Capture the cell that displays the provided text and extract its [X, Y] central coordinate. 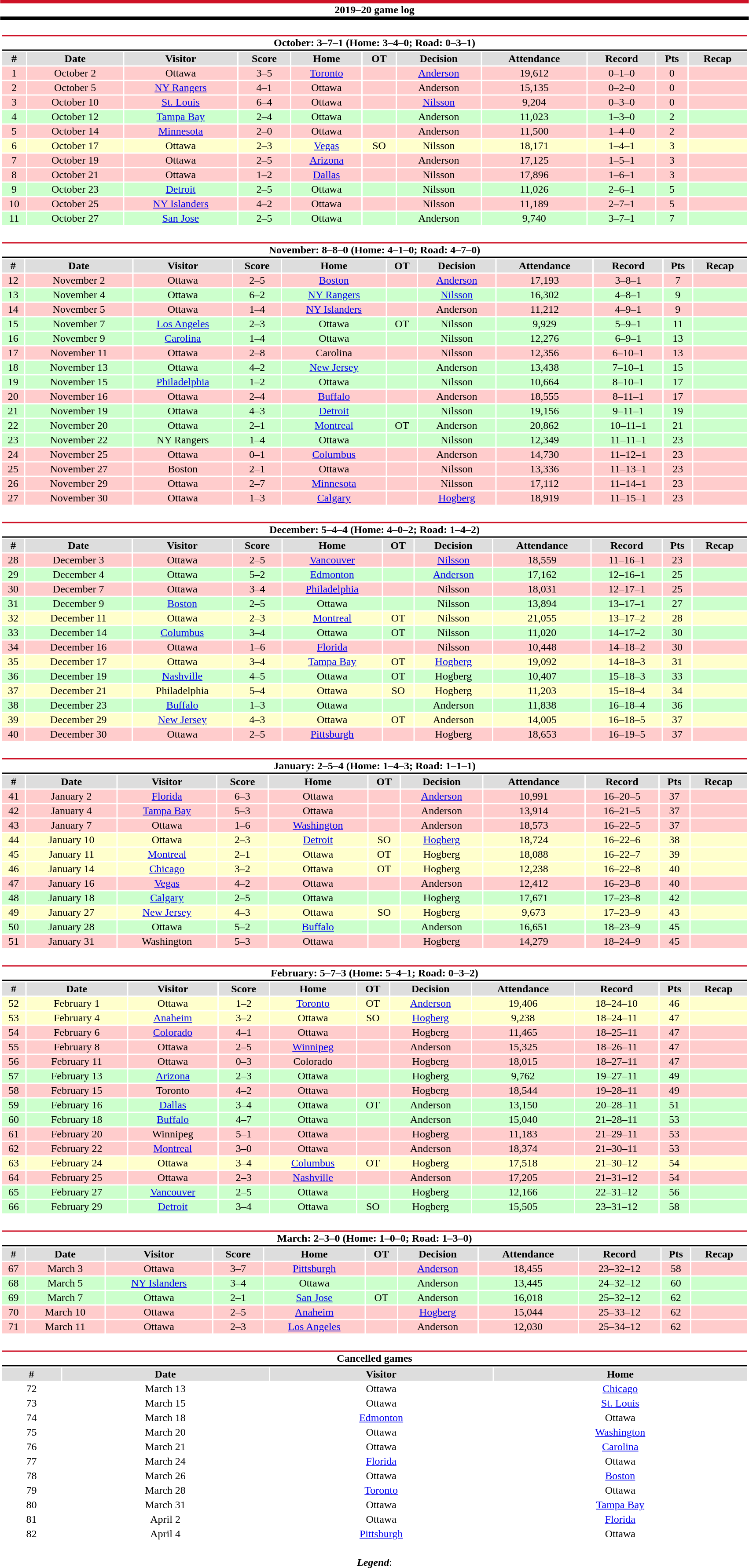
12,030 [528, 1327]
October 25 [75, 204]
December 9 [78, 604]
October 27 [75, 219]
November 19 [79, 411]
December 14 [78, 633]
January 28 [71, 927]
24 [13, 454]
76 [32, 1447]
29 [13, 575]
December 7 [78, 589]
December 21 [78, 691]
February 22 [77, 1148]
19,406 [523, 1003]
22 [13, 425]
November 9 [79, 338]
2019–20 game log [374, 10]
17,125 [534, 161]
November 4 [79, 295]
8–10–1 [628, 382]
6–4 [264, 102]
October 12 [75, 117]
12–16–1 [627, 575]
2–0 [264, 132]
20 [13, 396]
18,171 [534, 146]
January 11 [71, 855]
11,838 [542, 705]
0–2–0 [621, 88]
December 4 [78, 575]
32 [13, 618]
41 [13, 797]
4–8–1 [628, 295]
0–3–0 [621, 102]
18–24–10 [616, 1003]
18–24–9 [622, 942]
November 11 [79, 353]
10–11–1 [628, 425]
8–11–1 [628, 396]
March 26 [165, 1476]
16–19–5 [627, 734]
14–18–3 [627, 662]
March 28 [165, 1491]
25–33–12 [620, 1312]
11–11–1 [628, 440]
February 4 [77, 1018]
March 24 [165, 1462]
6–2 [257, 295]
71 [13, 1327]
February 18 [77, 1119]
December 19 [78, 676]
13,336 [544, 469]
20–28–11 [616, 1105]
January 16 [71, 884]
16,018 [528, 1298]
January 18 [71, 898]
January 27 [71, 913]
77 [32, 1462]
11,189 [534, 204]
January 31 [71, 942]
18,031 [542, 589]
17–23–8 [622, 898]
12,356 [544, 353]
44 [13, 840]
18,653 [542, 734]
November 25 [79, 454]
17,518 [523, 1163]
2–6–1 [621, 190]
9,204 [534, 102]
18,724 [533, 840]
16–18–5 [627, 720]
12,349 [544, 440]
9–11–1 [628, 411]
11,203 [542, 691]
17–23–9 [622, 913]
11,500 [534, 132]
February 8 [77, 1047]
January 4 [71, 811]
9,238 [523, 1018]
68 [13, 1283]
9,673 [533, 913]
21–30–12 [616, 1163]
3–7 [238, 1269]
12,238 [533, 869]
11,023 [534, 117]
9,929 [544, 324]
61 [14, 1134]
14,005 [542, 720]
April 4 [165, 1534]
23–32–12 [620, 1269]
November 7 [79, 324]
January 14 [71, 869]
10,448 [542, 647]
3–7–1 [621, 219]
16–21–5 [622, 811]
15–18–3 [627, 676]
March 10 [65, 1312]
October: 3–7–1 (Home: 3–4–0; Road: 0–3–1) [374, 43]
15–18–4 [627, 691]
79 [32, 1491]
25–32–12 [620, 1298]
18,088 [533, 855]
March 15 [165, 1404]
February 11 [77, 1061]
16–22–5 [622, 826]
22–31–12 [616, 1192]
March 7 [65, 1298]
16–20–5 [622, 797]
6–3 [242, 797]
18,015 [523, 1061]
February 27 [77, 1192]
11–15–1 [628, 498]
October 23 [75, 190]
63 [14, 1163]
February 29 [77, 1206]
October 10 [75, 102]
26 [13, 483]
21,055 [542, 618]
November 30 [79, 498]
18,374 [523, 1148]
13,445 [528, 1283]
January 10 [71, 840]
March 18 [165, 1418]
October 17 [75, 146]
48 [13, 898]
February 6 [77, 1032]
17,193 [544, 280]
7–10–1 [628, 367]
February 15 [77, 1090]
19,092 [542, 662]
March 3 [65, 1269]
16–18–4 [627, 705]
1–6–1 [621, 175]
11–13–1 [628, 469]
13,914 [533, 811]
20,862 [544, 425]
50 [13, 927]
80 [32, 1505]
52 [14, 1003]
16–22–7 [622, 855]
9,762 [523, 1076]
October 19 [75, 161]
December 16 [78, 647]
19–27–11 [616, 1076]
19,612 [534, 73]
December 17 [78, 662]
66 [14, 1206]
December 3 [78, 560]
14–18–2 [627, 647]
74 [32, 1418]
21–29–11 [616, 1134]
February 24 [77, 1163]
0–1–0 [621, 73]
25–34–12 [620, 1327]
October 21 [75, 175]
12 [13, 280]
15,044 [528, 1312]
6 [14, 146]
4–7 [243, 1119]
11,183 [523, 1134]
December 29 [78, 720]
November 29 [79, 483]
14,279 [533, 942]
March 5 [65, 1283]
January: 2–5–4 (Home: 1–4–3; Road: 1–1–1) [374, 766]
10 [14, 204]
February 20 [77, 1134]
11–14–1 [628, 483]
11,026 [534, 190]
January 7 [71, 826]
6–10–1 [628, 353]
72 [32, 1389]
17,205 [523, 1177]
November 27 [79, 469]
16 [13, 338]
59 [14, 1105]
January 2 [71, 797]
13–17–1 [627, 604]
2–8 [257, 353]
October 5 [75, 88]
12,276 [544, 338]
67 [13, 1269]
13,438 [544, 367]
18,919 [544, 498]
18–24–11 [616, 1018]
21–31–12 [616, 1177]
82 [32, 1534]
21–28–11 [616, 1119]
1–3–0 [621, 117]
16–23–8 [622, 884]
October 2 [75, 73]
18–26–11 [616, 1047]
November: 8–8–0 (Home: 4–1–0; Road: 4–7–0) [374, 250]
April 2 [165, 1520]
24–32–12 [620, 1283]
December 30 [78, 734]
5–1 [243, 1134]
December 23 [78, 705]
February 1 [77, 1003]
November 13 [79, 367]
21–30–11 [616, 1148]
0–3 [243, 1061]
15,040 [523, 1119]
2–7–1 [621, 204]
11–12–1 [628, 454]
18–23–9 [622, 927]
March 20 [165, 1433]
18–27–11 [616, 1061]
16–22–6 [622, 840]
11–16–1 [627, 560]
18–25–11 [616, 1032]
February 25 [77, 1177]
March 31 [165, 1505]
12,166 [523, 1192]
18,455 [528, 1269]
October 14 [75, 132]
3–0 [243, 1148]
14,730 [544, 454]
19,156 [544, 411]
1–5–1 [621, 161]
3–5 [264, 73]
64 [14, 1177]
8 [14, 175]
12,412 [533, 884]
18,573 [533, 826]
81 [32, 1520]
March 11 [65, 1327]
16,651 [533, 927]
18,544 [523, 1090]
13,894 [542, 604]
10,991 [533, 797]
11,020 [542, 633]
11,212 [544, 309]
18 [13, 367]
75 [32, 1433]
55 [14, 1047]
78 [32, 1476]
73 [32, 1404]
March: 2–3–0 (Home: 1–0–0; Road: 1–3–0) [374, 1239]
19–28–11 [616, 1090]
35 [13, 662]
16,302 [544, 295]
15,325 [523, 1047]
70 [13, 1312]
65 [14, 1192]
69 [13, 1298]
18,559 [542, 560]
57 [14, 1076]
5–9–1 [628, 324]
11,465 [523, 1032]
December: 5–4–4 (Home: 4–0–2; Road: 1–4–2) [374, 530]
10,407 [542, 676]
3–8–1 [628, 280]
November 22 [79, 440]
November 20 [79, 425]
15,135 [534, 88]
13–17–2 [627, 618]
17,162 [542, 575]
1–4–0 [621, 132]
November 15 [79, 382]
10,664 [544, 382]
March 13 [165, 1389]
February: 5–7–3 (Home: 5–4–1; Road: 0–3–2) [374, 973]
9,740 [534, 219]
1 [14, 73]
2–7 [257, 483]
6–9–1 [628, 338]
November 5 [79, 309]
23–31–12 [616, 1206]
December 11 [78, 618]
Cancelled games [374, 1358]
16–22–8 [622, 869]
15,505 [523, 1206]
November 2 [79, 280]
February 13 [77, 1076]
0–1 [257, 454]
March 21 [165, 1447]
13,150 [523, 1105]
4 [14, 117]
4–9–1 [628, 309]
November 16 [79, 396]
18,555 [544, 396]
14 [13, 309]
17,671 [533, 898]
12–17–1 [627, 589]
February 16 [77, 1105]
17,112 [544, 483]
5–4 [257, 691]
14–17–2 [627, 633]
1–4–1 [621, 146]
4–5 [257, 676]
17,896 [534, 175]
